Capture the cell that displays the provided text and extract its (X, Y) central coordinate. 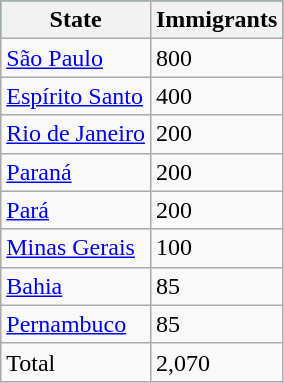
400 (216, 96)
Rio de Janeiro (76, 134)
2,070 (216, 362)
Immigrants (216, 20)
Bahia (76, 286)
Minas Gerais (76, 248)
Pará (76, 210)
100 (216, 248)
Pernambuco (76, 324)
State (76, 20)
São Paulo (76, 58)
Espírito Santo (76, 96)
Total (76, 362)
800 (216, 58)
Paraná (76, 172)
